Provide the [x, y] coordinate of the cell's center where the given text is located.  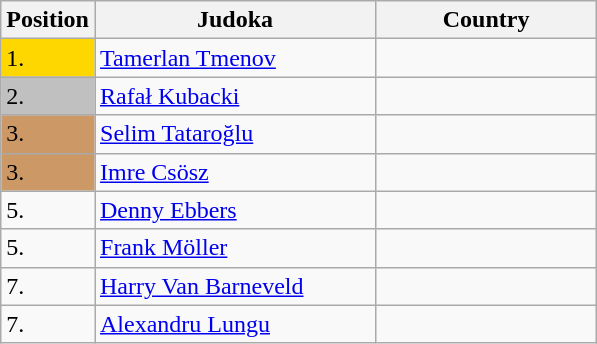
Alexandru Lungu [234, 324]
Denny Ebbers [234, 210]
1. [48, 58]
2. [48, 96]
Selim Tataroğlu [234, 134]
Harry Van Barneveld [234, 286]
Judoka [234, 20]
Tamerlan Tmenov [234, 58]
Imre Csösz [234, 172]
Rafał Kubacki [234, 96]
Country [486, 20]
Position [48, 20]
Frank Möller [234, 248]
